Scan for the cell matching the given text and deliver its [X, Y] coordinate at center. 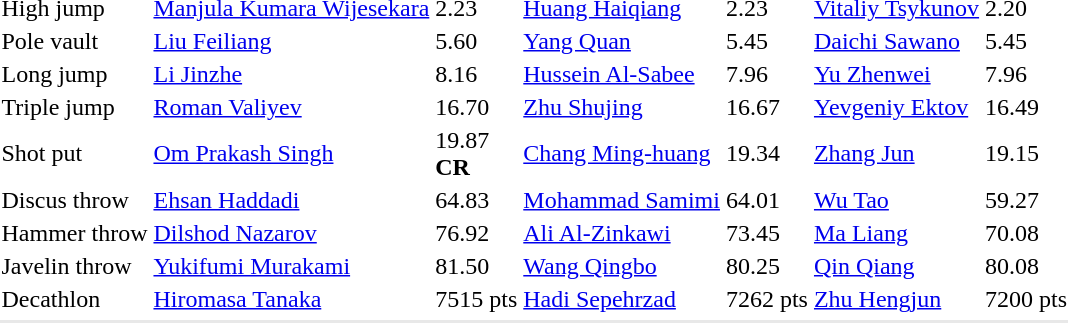
Roman Valiyev [292, 107]
64.83 [476, 200]
Wang Qingbo [622, 266]
5.60 [476, 41]
Hiromasa Tanaka [292, 299]
7515 pts [476, 299]
Zhang Jun [896, 154]
Li Jinzhe [292, 74]
Yevgeniy Ektov [896, 107]
76.92 [476, 233]
16.67 [766, 107]
Qin Qiang [896, 266]
Yang Quan [622, 41]
Shot put [74, 154]
80.25 [766, 266]
Zhu Hengjun [896, 299]
Hadi Sepehrzad [622, 299]
Mohammad Samimi [622, 200]
73.45 [766, 233]
Om Prakash Singh [292, 154]
16.70 [476, 107]
64.01 [766, 200]
5.45 [766, 41]
Dilshod Nazarov [292, 233]
Long jump [74, 74]
Triple jump [74, 107]
Liu Feiliang [292, 41]
19.34 [766, 154]
Ehsan Haddadi [292, 200]
Ma Liang [896, 233]
8.16 [476, 74]
Yu Zhenwei [896, 74]
Discus throw [74, 200]
Javelin throw [74, 266]
Yukifumi Murakami [292, 266]
Daichi Sawano [896, 41]
Decathlon [74, 299]
Zhu Shujing [622, 107]
Hammer throw [74, 233]
7.96 [766, 74]
Ali Al-Zinkawi [622, 233]
Wu Tao [896, 200]
Chang Ming-huang [622, 154]
Pole vault [74, 41]
Hussein Al-Sabee [622, 74]
81.50 [476, 266]
7262 pts [766, 299]
19.87CR [476, 154]
